Return the [x, y] coordinate for the center point of the cell that contains the specified text.  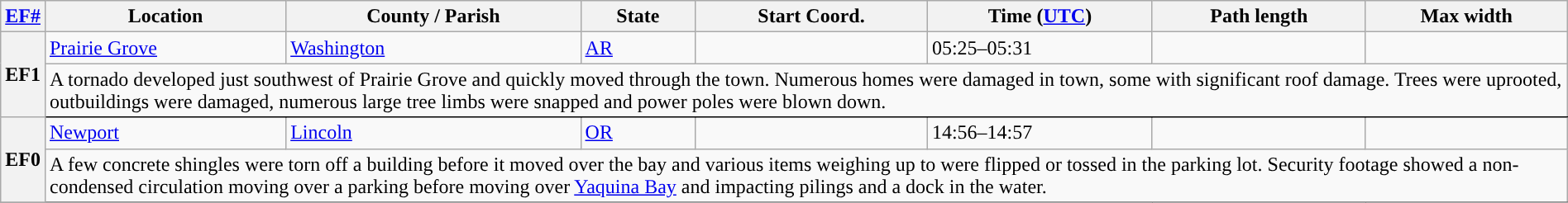
Max width [1466, 17]
Location [165, 17]
OR [638, 133]
EF0 [23, 160]
County / Parish [433, 17]
Path length [1259, 17]
EF# [23, 17]
Washington [433, 48]
Start Coord. [812, 17]
Time (UTC) [1040, 17]
05:25–05:31 [1040, 48]
Newport [165, 133]
Lincoln [433, 133]
AR [638, 48]
14:56–14:57 [1040, 133]
Prairie Grove [165, 48]
EF1 [23, 74]
State [638, 17]
